Return [x, y] of the center of cell containing provided text 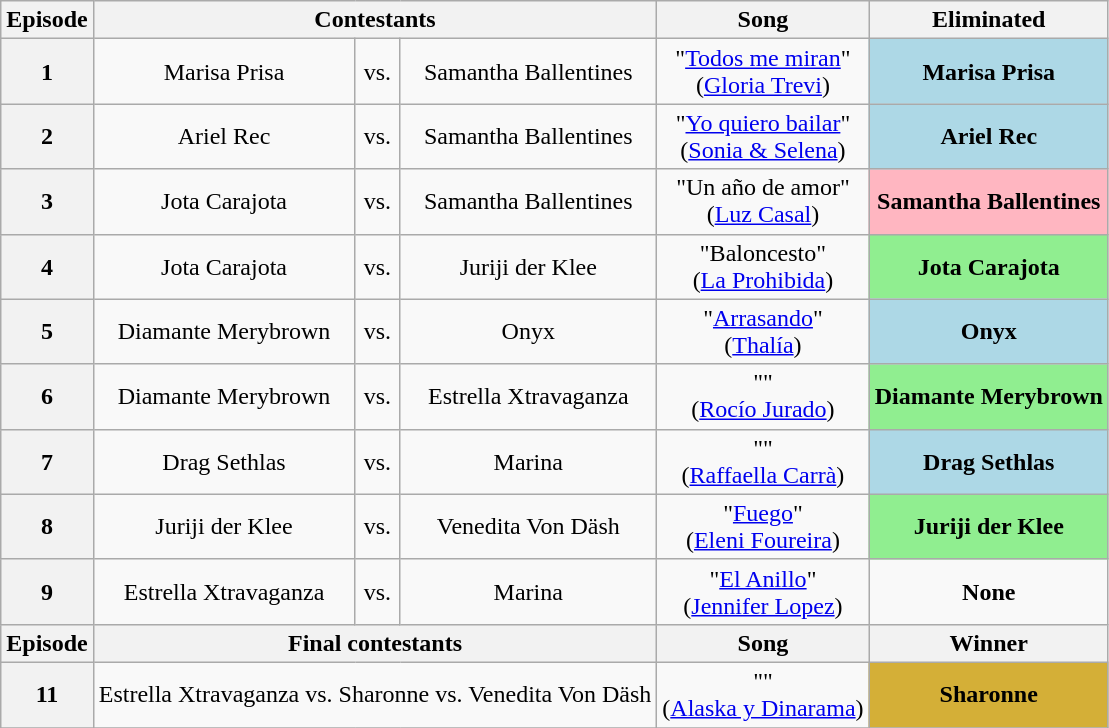
"Fuego"(Eleni Foureira) [763, 526]
9 [47, 592]
Final contestants [375, 643]
Eliminated [988, 20]
5 [47, 332]
"Todos me miran"(Gloria Trevi) [763, 72]
"Yo quiero bailar"(Sonia & Selena) [763, 136]
7 [47, 462]
"Baloncesto"(La Prohibida) [763, 266]
"Arrasando"(Thalía) [763, 332]
""(Alaska y Dinarama) [763, 694]
2 [47, 136]
None [988, 592]
4 [47, 266]
""(Rocío Jurado) [763, 396]
"Un año de amor"(Luz Casal) [763, 202]
Venedita Von Däsh [528, 526]
1 [47, 72]
3 [47, 202]
11 [47, 694]
""(Raffaella Carrà) [763, 462]
6 [47, 396]
Estrella Xtravaganza vs. Sharonne vs. Venedita Von Däsh [375, 694]
Contestants [375, 20]
Sharonne [988, 694]
"El Anillo"(Jennifer Lopez) [763, 592]
8 [47, 526]
Winner [988, 643]
